Return [X, Y] of the center of cell containing provided text 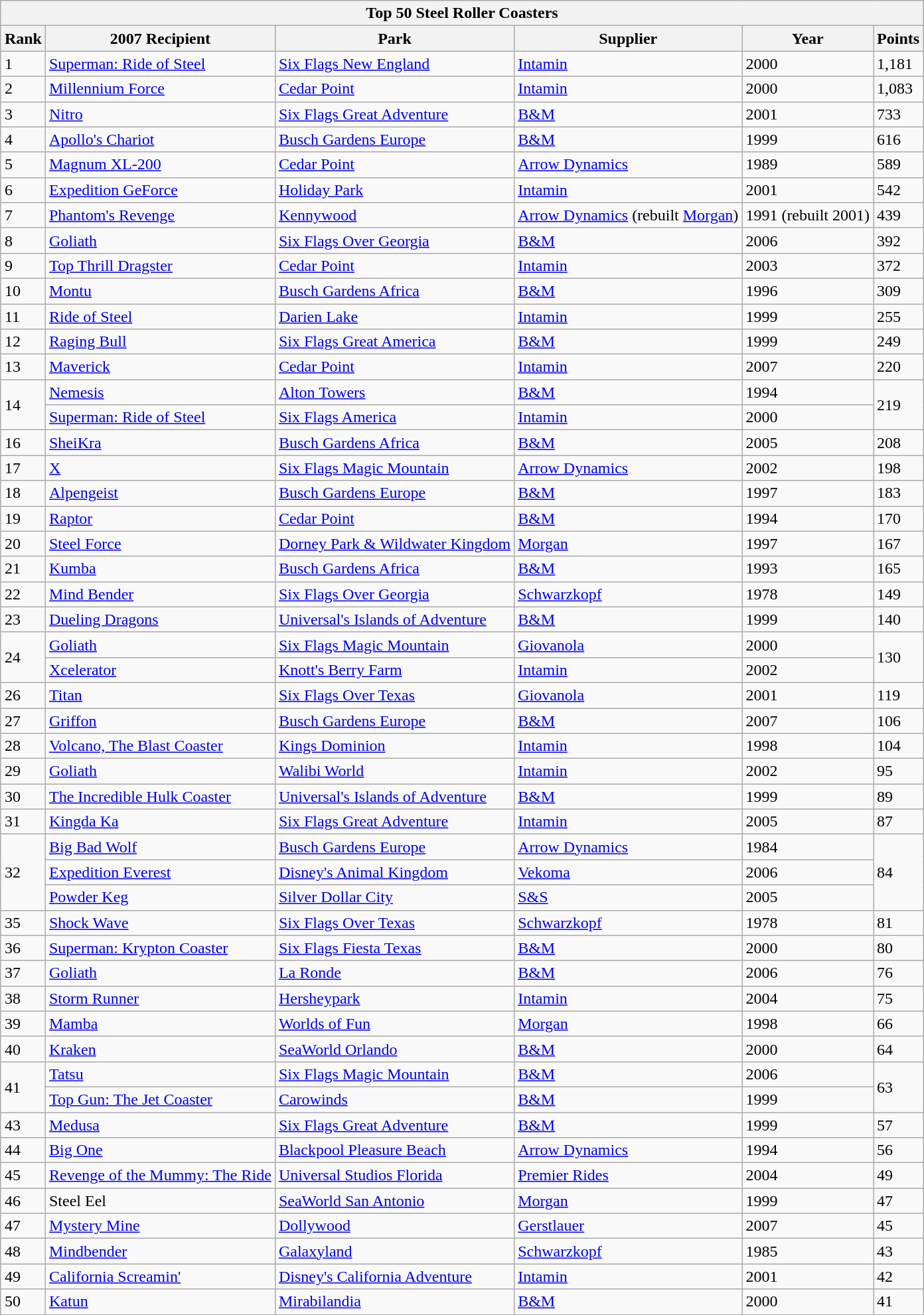
81 [899, 923]
16 [23, 443]
Montu [160, 291]
9 [23, 266]
29 [23, 771]
Vekoma [628, 872]
Kingda Ka [160, 822]
44 [23, 1150]
Medusa [160, 1125]
17 [23, 468]
Raptor [160, 518]
4 [23, 139]
76 [899, 973]
589 [899, 165]
10 [23, 291]
1989 [808, 165]
616 [899, 139]
1984 [808, 847]
Top 50 Steel Roller Coasters [462, 13]
Nitro [160, 114]
392 [899, 240]
California Screamin' [160, 1276]
542 [899, 190]
Universal Studios Florida [394, 1176]
Big Bad Wolf [160, 847]
Alpengeist [160, 493]
Storm Runner [160, 998]
Mind Bender [160, 594]
Mirabilandia [394, 1302]
Disney's Animal Kingdom [394, 872]
Kraken [160, 1049]
Gerstlauer [628, 1226]
20 [23, 544]
32 [23, 872]
183 [899, 493]
Premier Rides [628, 1176]
2 [23, 89]
Six Flags Fiesta Texas [394, 948]
Mamba [160, 1024]
42 [899, 1276]
Year [808, 39]
46 [23, 1201]
1985 [808, 1251]
SheiKra [160, 443]
119 [899, 695]
372 [899, 266]
26 [23, 695]
Steel Force [160, 544]
21 [23, 569]
733 [899, 114]
57 [899, 1125]
1,083 [899, 89]
Volcano, The Blast Coaster [160, 746]
Disney's California Adventure [394, 1276]
37 [23, 973]
Top Gun: The Jet Coaster [160, 1099]
Knott's Berry Farm [394, 670]
Points [899, 39]
24 [23, 657]
Silver Dollar City [394, 897]
Rank [23, 39]
Six Flags America [394, 418]
48 [23, 1251]
84 [899, 872]
309 [899, 291]
167 [899, 544]
439 [899, 215]
1,181 [899, 64]
Powder Keg [160, 897]
40 [23, 1049]
18 [23, 493]
19 [23, 518]
56 [899, 1150]
104 [899, 746]
Mindbender [160, 1251]
The Incredible Hulk Coaster [160, 797]
36 [23, 948]
Revenge of the Mummy: The Ride [160, 1176]
Titan [160, 695]
38 [23, 998]
SeaWorld San Antonio [394, 1201]
5 [23, 165]
149 [899, 594]
Tatsu [160, 1074]
Maverick [160, 367]
2007 Recipient [160, 39]
1993 [808, 569]
Mystery Mine [160, 1226]
Xcelerator [160, 670]
130 [899, 657]
7 [23, 215]
12 [23, 342]
Dueling Dragons [160, 619]
8 [23, 240]
Dollywood [394, 1226]
Kennywood [394, 215]
Expedition GeForce [160, 190]
66 [899, 1024]
140 [899, 619]
Apollo's Chariot [160, 139]
Worlds of Fun [394, 1024]
Dorney Park & Wildwater Kingdom [394, 544]
Phantom's Revenge [160, 215]
Galaxyland [394, 1251]
31 [23, 822]
Six Flags New England [394, 64]
Blackpool Pleasure Beach [394, 1150]
Supplier [628, 39]
Arrow Dynamics (rebuilt Morgan) [628, 215]
219 [899, 405]
Superman: Krypton Coaster [160, 948]
3 [23, 114]
50 [23, 1302]
S&S [628, 897]
106 [899, 720]
22 [23, 594]
Park [394, 39]
11 [23, 317]
95 [899, 771]
14 [23, 405]
64 [899, 1049]
X [160, 468]
28 [23, 746]
SeaWorld Orlando [394, 1049]
87 [899, 822]
6 [23, 190]
1991 (rebuilt 2001) [808, 215]
Ride of Steel [160, 317]
1 [23, 64]
Steel Eel [160, 1201]
165 [899, 569]
75 [899, 998]
Kings Dominion [394, 746]
Top Thrill Dragster [160, 266]
23 [23, 619]
Expedition Everest [160, 872]
Darien Lake [394, 317]
Magnum XL-200 [160, 165]
255 [899, 317]
1996 [808, 291]
27 [23, 720]
Raging Bull [160, 342]
Griffon [160, 720]
Walibi World [394, 771]
Holiday Park [394, 190]
2003 [808, 266]
Nemesis [160, 392]
13 [23, 367]
198 [899, 468]
35 [23, 923]
89 [899, 797]
Katun [160, 1302]
170 [899, 518]
208 [899, 443]
Big One [160, 1150]
Hersheypark [394, 998]
La Ronde [394, 973]
Alton Towers [394, 392]
Millennium Force [160, 89]
Kumba [160, 569]
220 [899, 367]
30 [23, 797]
63 [899, 1087]
80 [899, 948]
249 [899, 342]
Shock Wave [160, 923]
39 [23, 1024]
Carowinds [394, 1099]
Six Flags Great America [394, 342]
